Locate the cell with the specified text and output its [X, Y] center coordinate. 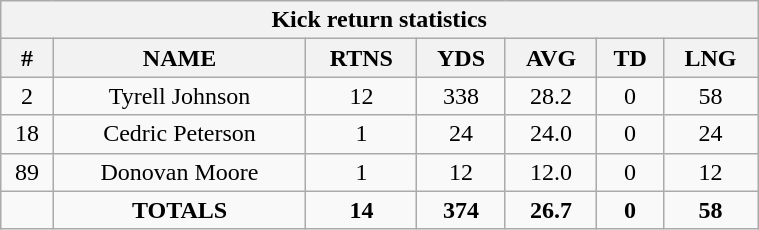
24.0 [551, 134]
TOTALS [180, 210]
14 [362, 210]
26.7 [551, 210]
89 [27, 172]
Kick return statistics [380, 20]
Cedric Peterson [180, 134]
LNG [710, 58]
374 [461, 210]
Tyrell Johnson [180, 96]
Donovan Moore [180, 172]
# [27, 58]
2 [27, 96]
28.2 [551, 96]
338 [461, 96]
12.0 [551, 172]
TD [630, 58]
YDS [461, 58]
RTNS [362, 58]
NAME [180, 58]
18 [27, 134]
AVG [551, 58]
